Capture the cell that displays the provided text and extract its (X, Y) central coordinate. 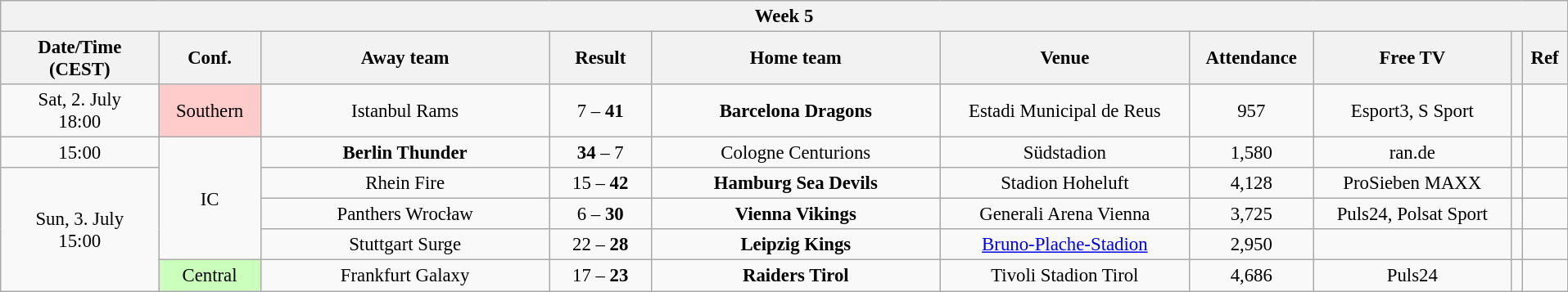
Date/Time (CEST) (80, 59)
2,950 (1251, 245)
Cologne Centurions (796, 153)
15 – 42 (601, 183)
Raiders Tirol (796, 276)
3,725 (1251, 214)
15:00 (80, 153)
Panthers Wrocław (404, 214)
Barcelona Dragons (796, 111)
Venue (1064, 59)
Sat, 2. July18:00 (80, 111)
Home team (796, 59)
Stadion Hoheluft (1064, 183)
4,686 (1251, 276)
17 – 23 (601, 276)
Rhein Fire (404, 183)
7 – 41 (601, 111)
Generali Arena Vienna (1064, 214)
Tivoli Stadion Tirol (1064, 276)
Hamburg Sea Devils (796, 183)
ran.de (1412, 153)
Week 5 (784, 16)
Südstadion (1064, 153)
22 – 28 (601, 245)
Istanbul Rams (404, 111)
34 – 7 (601, 153)
Puls24 (1412, 276)
ProSieben MAXX (1412, 183)
6 – 30 (601, 214)
Attendance (1251, 59)
Conf. (210, 59)
Puls24, Polsat Sport (1412, 214)
1,580 (1251, 153)
Berlin Thunder (404, 153)
Southern (210, 111)
Estadi Municipal de Reus (1064, 111)
IC (210, 199)
4,128 (1251, 183)
Sun, 3. July15:00 (80, 229)
Leipzig Kings (796, 245)
Bruno-Plache-Stadion (1064, 245)
Central (210, 276)
Ref (1545, 59)
957 (1251, 111)
Result (601, 59)
Vienna Vikings (796, 214)
Stuttgart Surge (404, 245)
Away team (404, 59)
Free TV (1412, 59)
Esport3, S Sport (1412, 111)
Frankfurt Galaxy (404, 276)
